Output the (x, y) coordinate of the center of the cell containing the given text.  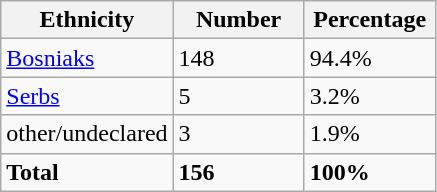
3 (238, 134)
100% (370, 172)
3.2% (370, 96)
Percentage (370, 20)
Number (238, 20)
148 (238, 58)
Bosniaks (87, 58)
Serbs (87, 96)
Ethnicity (87, 20)
1.9% (370, 134)
5 (238, 96)
Total (87, 172)
156 (238, 172)
94.4% (370, 58)
other/undeclared (87, 134)
